Scan for the cell matching the given text and deliver its [X, Y] coordinate at center. 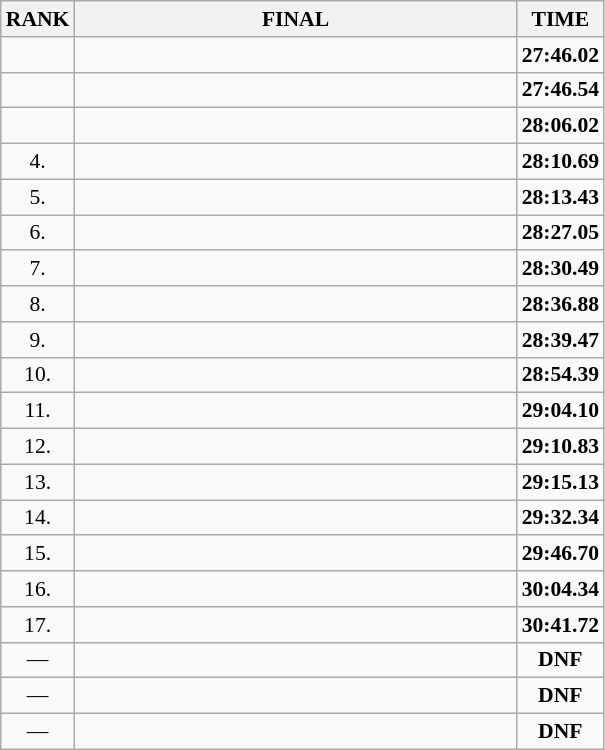
15. [38, 554]
17. [38, 625]
28:36.88 [560, 304]
4. [38, 162]
30:04.34 [560, 589]
FINAL [295, 19]
14. [38, 518]
28:10.69 [560, 162]
29:46.70 [560, 554]
13. [38, 482]
12. [38, 447]
27:46.54 [560, 90]
TIME [560, 19]
28:30.49 [560, 269]
29:15.13 [560, 482]
27:46.02 [560, 55]
28:13.43 [560, 197]
28:06.02 [560, 126]
9. [38, 340]
10. [38, 375]
30:41.72 [560, 625]
8. [38, 304]
29:32.34 [560, 518]
7. [38, 269]
28:54.39 [560, 375]
5. [38, 197]
RANK [38, 19]
28:27.05 [560, 233]
29:10.83 [560, 447]
29:04.10 [560, 411]
16. [38, 589]
6. [38, 233]
11. [38, 411]
28:39.47 [560, 340]
